From the cell containing the given text, extract its center point as [X, Y] coordinate. 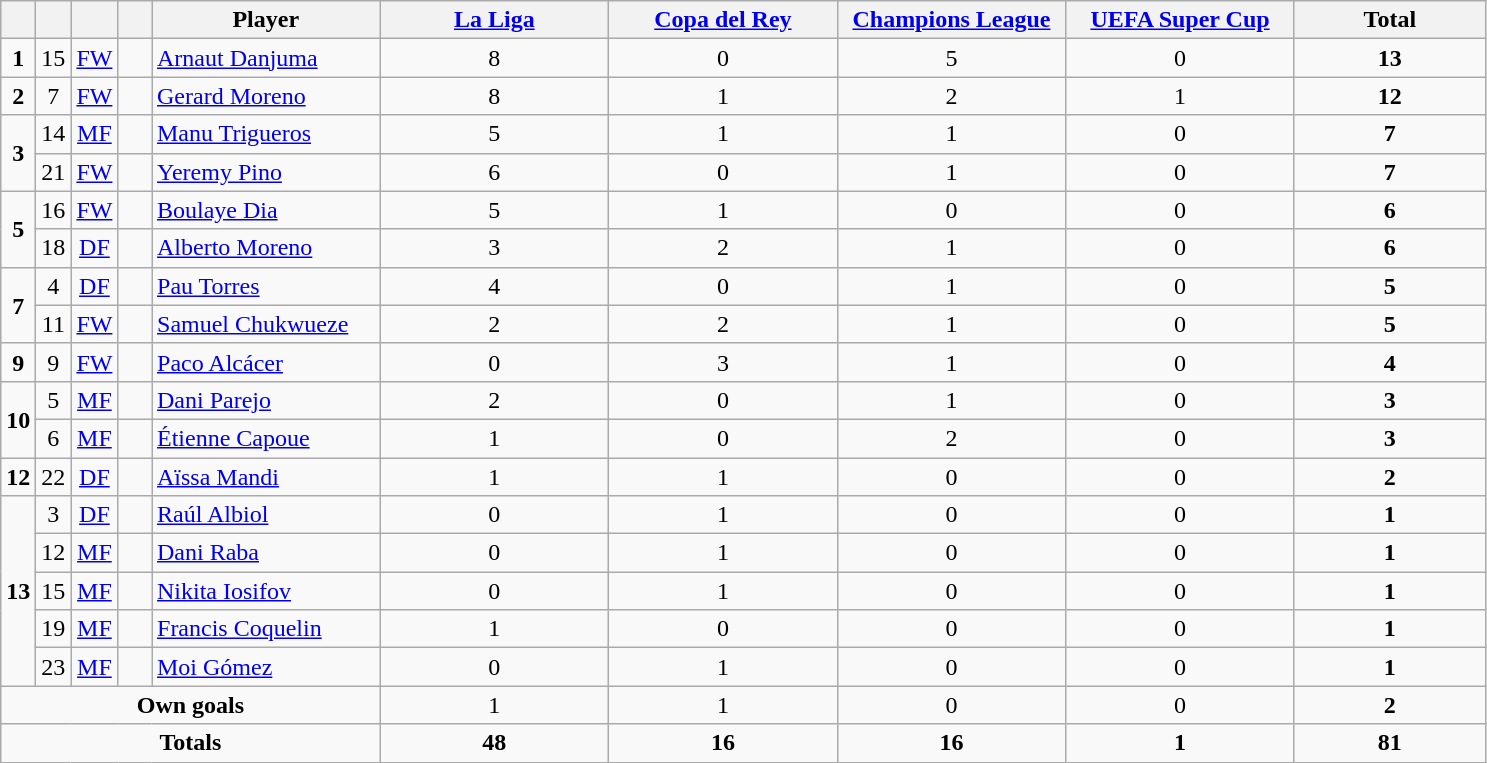
La Liga [494, 20]
Player [266, 20]
Boulaye Dia [266, 210]
Dani Parejo [266, 400]
Paco Alcácer [266, 362]
21 [54, 172]
Francis Coquelin [266, 629]
Étienne Capoue [266, 438]
Champions League [952, 20]
Manu Trigueros [266, 134]
Total [1390, 20]
14 [54, 134]
23 [54, 667]
10 [18, 419]
Arnaut Danjuma [266, 58]
Raúl Albiol [266, 515]
Own goals [190, 705]
Nikita Iosifov [266, 591]
11 [54, 324]
UEFA Super Cup [1180, 20]
Gerard Moreno [266, 96]
19 [54, 629]
Yeremy Pino [266, 172]
Aïssa Mandi [266, 477]
22 [54, 477]
48 [494, 743]
81 [1390, 743]
Dani Raba [266, 553]
Totals [190, 743]
Alberto Moreno [266, 248]
Pau Torres [266, 286]
Copa del Rey [724, 20]
Samuel Chukwueze [266, 324]
18 [54, 248]
Moi Gómez [266, 667]
